Search for the cell housing the specified text and yield its (x, y) center coordinate. 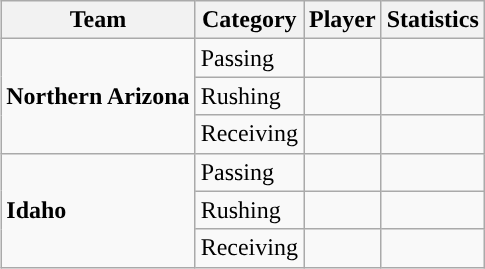
Category (249, 20)
Player (343, 20)
Idaho (98, 210)
Statistics (432, 20)
Northern Arizona (98, 96)
Team (98, 20)
